For the text-containing cell, return its midpoint in [X, Y] coordinate format. 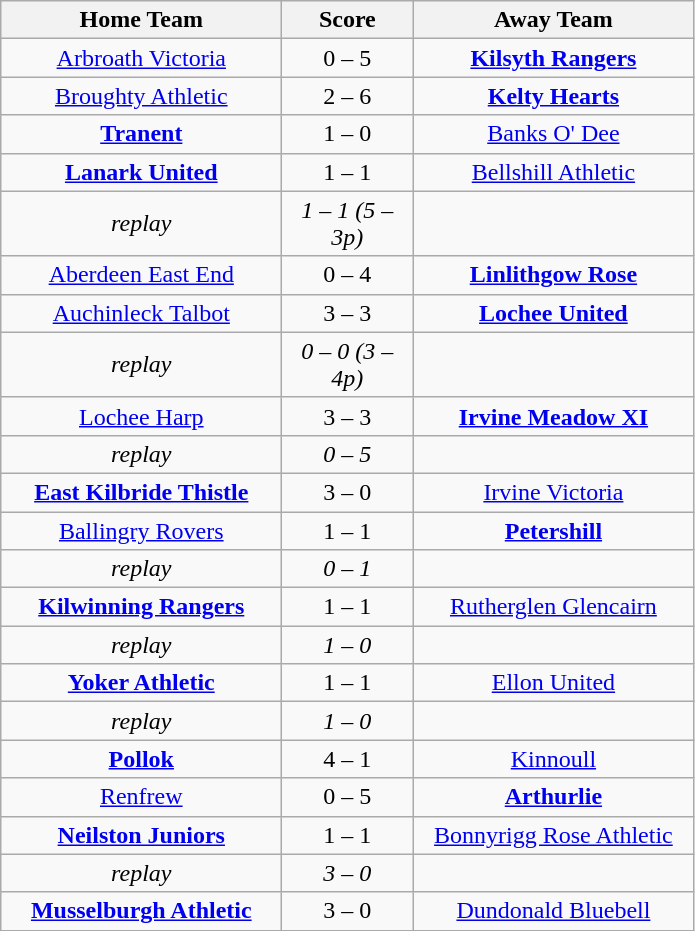
Ballingry Rovers [142, 531]
Bellshill Athletic [554, 172]
Yoker Athletic [142, 683]
4 – 1 [348, 759]
Dundonald Bluebell [554, 911]
Home Team [142, 20]
Arbroath Victoria [142, 58]
Arthurlie [554, 797]
Rutherglen Glencairn [554, 607]
Bonnyrigg Rose Athletic [554, 835]
Linlithgow Rose [554, 275]
Banks O' Dee [554, 134]
Pollok [142, 759]
1 – 1 (5 – 3p) [348, 224]
Lochee United [554, 313]
0 – 1 [348, 569]
Neilston Juniors [142, 835]
Lochee Harp [142, 416]
0 – 4 [348, 275]
Auchinleck Talbot [142, 313]
Kinnoull [554, 759]
Petershill [554, 531]
Aberdeen East End [142, 275]
Kelty Hearts [554, 96]
Away Team [554, 20]
Musselburgh Athletic [142, 911]
East Kilbride Thistle [142, 492]
Irvine Victoria [554, 492]
Irvine Meadow XI [554, 416]
Kilwinning Rangers [142, 607]
Score [348, 20]
Tranent [142, 134]
0 – 0 (3 – 4p) [348, 364]
Ellon United [554, 683]
Renfrew [142, 797]
Broughty Athletic [142, 96]
2 – 6 [348, 96]
Kilsyth Rangers [554, 58]
Lanark United [142, 172]
